Provide the [x, y] coordinate of the cell's center where the given text is located.  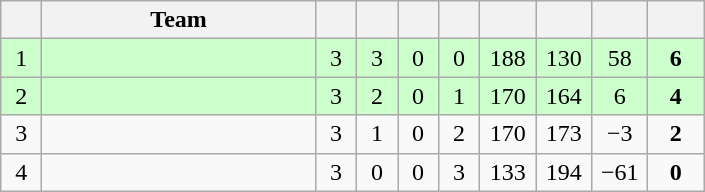
164 [564, 96]
Team [179, 20]
133 [508, 172]
173 [564, 134]
130 [564, 58]
−3 [620, 134]
194 [564, 172]
−61 [620, 172]
58 [620, 58]
188 [508, 58]
